Scan for the cell matching the given text and deliver its [X, Y] coordinate at center. 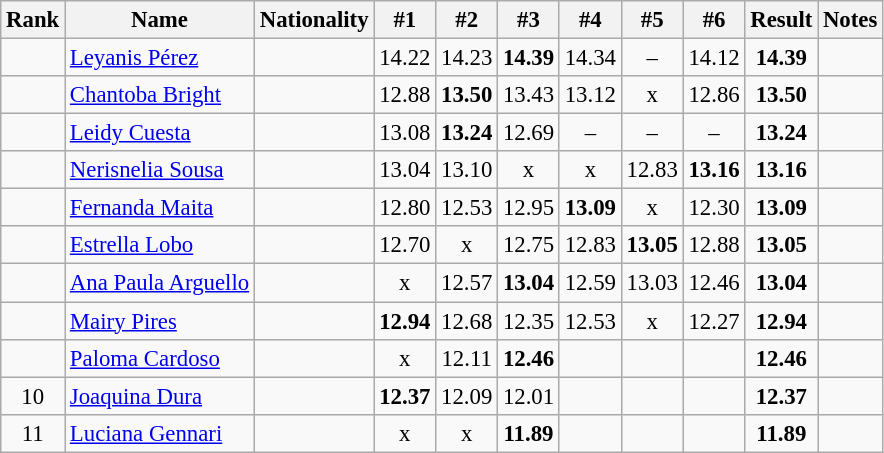
#6 [714, 20]
12.01 [529, 396]
12.80 [405, 208]
13.10 [467, 170]
12.68 [467, 321]
Leidy Cuesta [160, 133]
14.12 [714, 58]
12.75 [529, 245]
12.09 [467, 396]
14.23 [467, 58]
Fernanda Maita [160, 208]
Rank [33, 20]
13.08 [405, 133]
#2 [467, 20]
12.86 [714, 95]
Mairy Pires [160, 321]
13.12 [590, 95]
Paloma Cardoso [160, 358]
12.57 [467, 283]
Luciana Gennari [160, 433]
12.30 [714, 208]
Joaquina Dura [160, 396]
Ana Paula Arguello [160, 283]
14.34 [590, 58]
Nerisnelia Sousa [160, 170]
Name [160, 20]
10 [33, 396]
Chantoba Bright [160, 95]
11 [33, 433]
13.03 [652, 283]
Result [782, 20]
12.27 [714, 321]
Nationality [314, 20]
13.43 [529, 95]
12.95 [529, 208]
12.70 [405, 245]
12.59 [590, 283]
Notes [850, 20]
#4 [590, 20]
12.11 [467, 358]
#3 [529, 20]
#5 [652, 20]
14.22 [405, 58]
12.69 [529, 133]
Estrella Lobo [160, 245]
#1 [405, 20]
Leyanis Pérez [160, 58]
12.35 [529, 321]
